Scan for the cell matching the given text and deliver its [x, y] coordinate at center. 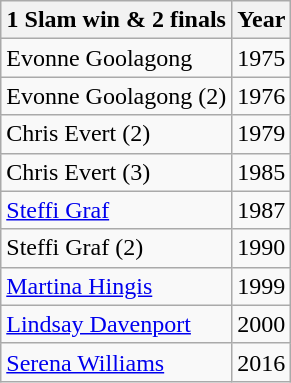
1975 [262, 58]
2016 [262, 362]
Evonne Goolagong (2) [116, 96]
Steffi Graf (2) [116, 248]
1 Slam win & 2 finals [116, 20]
Serena Williams [116, 362]
1985 [262, 172]
Year [262, 20]
1999 [262, 286]
1987 [262, 210]
Martina Hingis [116, 286]
Evonne Goolagong [116, 58]
1976 [262, 96]
1979 [262, 134]
Chris Evert (2) [116, 134]
Steffi Graf [116, 210]
Chris Evert (3) [116, 172]
Lindsay Davenport [116, 324]
1990 [262, 248]
2000 [262, 324]
